Determine the [X, Y] coordinate at the center of the cell enclosing the given text.  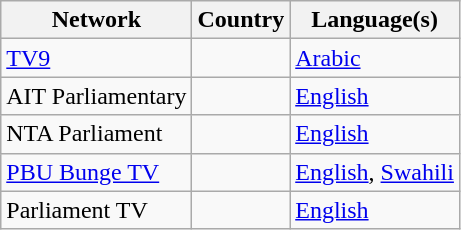
PBU Bunge TV [96, 172]
Network [96, 20]
English, Swahili [375, 172]
Parliament TV [96, 210]
NTA Parliament [96, 134]
AIT Parliamentary [96, 96]
Arabic [375, 58]
TV9 [96, 58]
Language(s) [375, 20]
Country [241, 20]
